Detect which cell encompasses the target text, then output its [x, y] center coordinate. 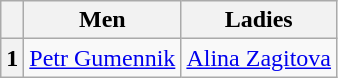
Petr Gumennik [102, 58]
Ladies [259, 20]
Men [102, 20]
1 [12, 58]
Alina Zagitova [259, 58]
